Scan for the cell matching the given text and deliver its [x, y] coordinate at center. 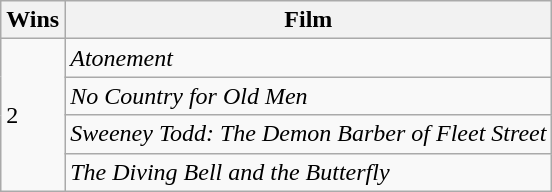
No Country for Old Men [308, 96]
The Diving Bell and the Butterfly [308, 172]
Atonement [308, 58]
Wins [33, 20]
Sweeney Todd: The Demon Barber of Fleet Street [308, 134]
Film [308, 20]
2 [33, 115]
